Output the (x, y) coordinate of the center of the cell containing the given text.  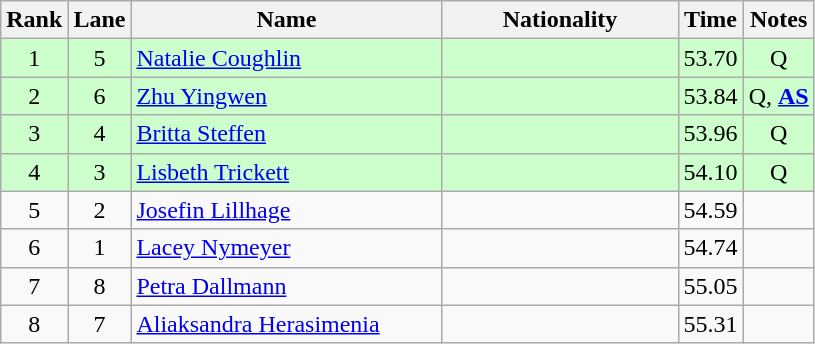
53.84 (710, 96)
Zhu Yingwen (286, 96)
Britta Steffen (286, 134)
Josefin Lillhage (286, 210)
Name (286, 20)
Lacey Nymeyer (286, 248)
54.59 (710, 210)
Rank (34, 20)
53.70 (710, 58)
Notes (778, 20)
55.05 (710, 286)
Petra Dallmann (286, 286)
Lisbeth Trickett (286, 172)
53.96 (710, 134)
Lane (100, 20)
Q, AS (778, 96)
Time (710, 20)
55.31 (710, 324)
Natalie Coughlin (286, 58)
54.74 (710, 248)
Aliaksandra Herasimenia (286, 324)
Nationality (560, 20)
54.10 (710, 172)
